Provide the [x, y] coordinate of the cell's center where the given text is located.  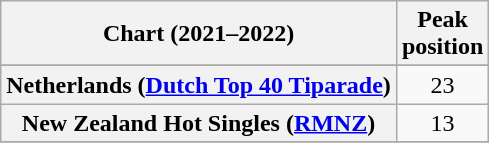
New Zealand Hot Singles (RMNZ) [199, 123]
13 [442, 123]
23 [442, 85]
Chart (2021–2022) [199, 34]
Peakposition [442, 34]
Netherlands (Dutch Top 40 Tiparade) [199, 85]
